From the cell containing the given text, extract its center point as (X, Y) coordinate. 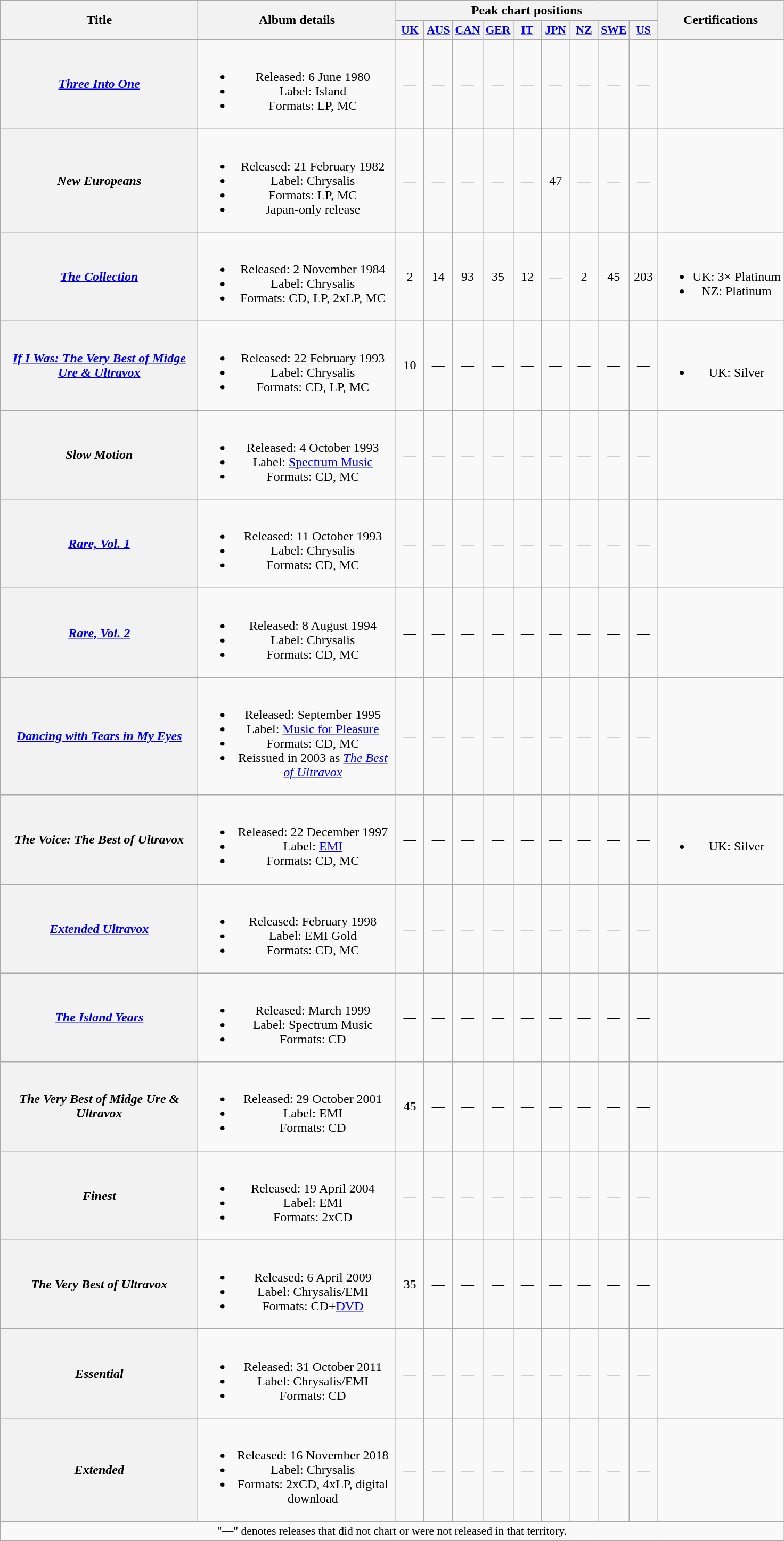
The Very Best of Ultravox (99, 1284)
"—" denotes releases that did not chart or were not released in that territory. (392, 1531)
14 (438, 277)
If I Was: The Very Best of Midge Ure & Ultravox (99, 366)
93 (468, 277)
Rare, Vol. 2 (99, 633)
Released: 2 November 1984Label: ChrysalisFormats: CD, LP, 2xLP, MC (297, 277)
Released: 6 April 2009Label: Chrysalis/EMIFormats: CD+DVD (297, 1284)
Extended Ultravox (99, 928)
203 (643, 277)
Released: 19 April 2004Label: EMIFormats: 2xCD (297, 1196)
Released: 4 October 1993Label: Spectrum MusicFormats: CD, MC (297, 455)
12 (527, 277)
Released: 21 February 1982Label: ChrysalisFormats: LP, MCJapan-only release (297, 181)
47 (556, 181)
Released: 8 August 1994Label: ChrysalisFormats: CD, MC (297, 633)
GER (497, 30)
Peak chart positions (527, 11)
Slow Motion (99, 455)
Title (99, 20)
Released: February 1998Label: EMI GoldFormats: CD, MC (297, 928)
Finest (99, 1196)
Certifications (721, 20)
Released: 22 February 1993Label: ChrysalisFormats: CD, LP, MC (297, 366)
Three Into One (99, 84)
Released: 6 June 1980Label: IslandFormats: LP, MC (297, 84)
Extended (99, 1470)
The Very Best of Midge Ure & Ultravox (99, 1106)
Essential (99, 1374)
New Europeans (99, 181)
Rare, Vol. 1 (99, 544)
Album details (297, 20)
The Collection (99, 277)
Released: March 1999Label: Spectrum MusicFormats: CD (297, 1018)
10 (410, 366)
Released: 31 October 2011Label: Chrysalis/EMIFormats: CD (297, 1374)
The Voice: The Best of Ultravox (99, 840)
IT (527, 30)
Released: 11 October 1993Label: ChrysalisFormats: CD, MC (297, 544)
UK (410, 30)
UK: 3× PlatinumNZ: Platinum (721, 277)
The Island Years (99, 1018)
US (643, 30)
NZ (584, 30)
CAN (468, 30)
Released: 29 October 2001Label: EMIFormats: CD (297, 1106)
Released: 22 December 1997Label: EMIFormats: CD, MC (297, 840)
JPN (556, 30)
AUS (438, 30)
Dancing with Tears in My Eyes (99, 736)
Released: September 1995Label: Music for PleasureFormats: CD, MCReissued in 2003 as The Best of Ultravox (297, 736)
Released: 16 November 2018Label: ChrysalisFormats: 2xCD, 4xLP, digital download (297, 1470)
SWE (614, 30)
